Return the (x, y) coordinate for the center point of the cell that contains the specified text.  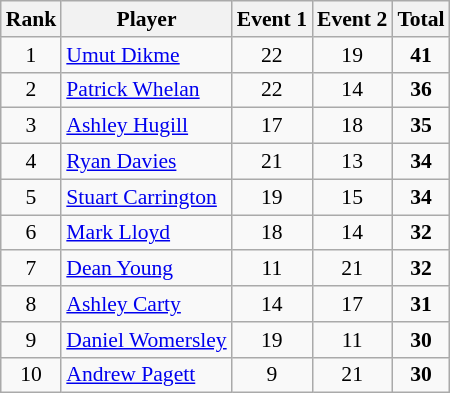
2 (32, 90)
5 (32, 197)
6 (32, 233)
41 (420, 55)
4 (32, 162)
Player (146, 19)
Event 1 (272, 19)
Ashley Hugill (146, 126)
Total (420, 19)
10 (32, 375)
15 (352, 197)
Rank (32, 19)
Daniel Womersley (146, 340)
1 (32, 55)
36 (420, 90)
7 (32, 269)
Stuart Carrington (146, 197)
Ryan Davies (146, 162)
35 (420, 126)
3 (32, 126)
31 (420, 304)
Umut Dikme (146, 55)
8 (32, 304)
Mark Lloyd (146, 233)
13 (352, 162)
Dean Young (146, 269)
Patrick Whelan (146, 90)
Event 2 (352, 19)
Ashley Carty (146, 304)
Andrew Pagett (146, 375)
